Locate the cell with the specified text and output its (x, y) center coordinate. 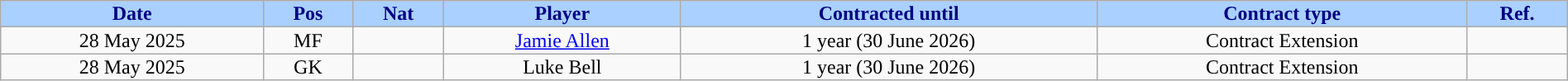
Date (132, 14)
Contract type (1282, 14)
Jamie Allen (562, 40)
Contracted until (889, 14)
Pos (308, 14)
Ref. (1517, 14)
Nat (399, 14)
Player (562, 14)
Luke Bell (562, 67)
GK (308, 67)
MF (308, 40)
